Find where the given text appears and provide that cell's center as [X, Y] coordinate. 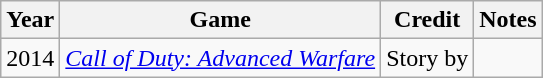
Game [220, 20]
Story by [428, 58]
Call of Duty: Advanced Warfare [220, 58]
Notes [508, 20]
Credit [428, 20]
2014 [30, 58]
Year [30, 20]
